For the text-containing cell, return its midpoint in (x, y) coordinate format. 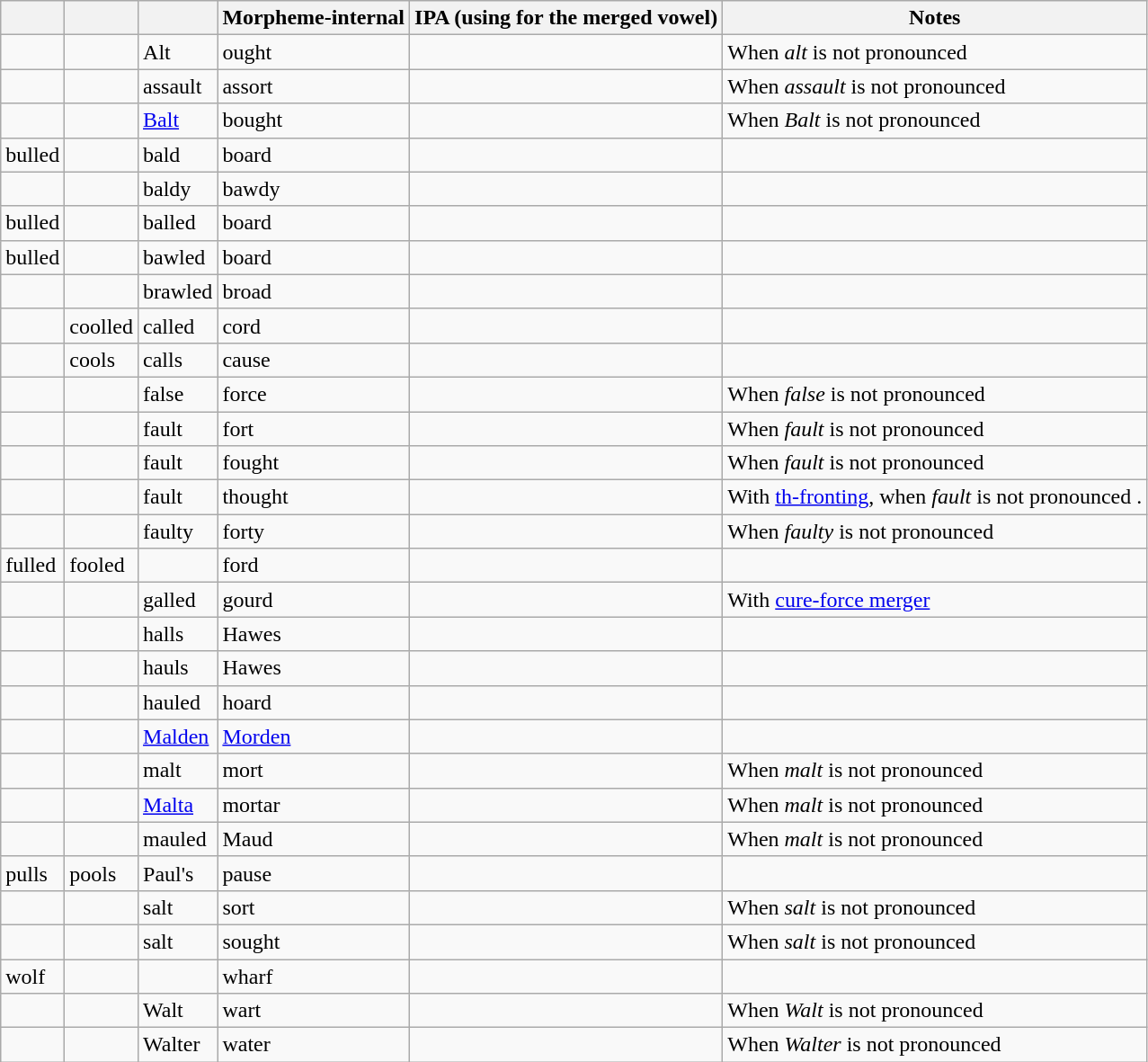
called (178, 326)
ford (314, 566)
sought (314, 942)
Walter (178, 1045)
When false is not pronounced (935, 394)
fooled (102, 566)
forty (314, 531)
bought (314, 120)
Malta (178, 805)
galled (178, 600)
Maud (314, 839)
pools (102, 873)
calls (178, 360)
Morden (314, 736)
brawled (178, 291)
cord (314, 326)
assort (314, 86)
With cure-force merger (935, 600)
mauled (178, 839)
wharf (314, 976)
fulled (32, 566)
fort (314, 429)
Malden (178, 736)
thought (314, 497)
mortar (314, 805)
hoard (314, 702)
When Walt is not pronounced (935, 1011)
bald (178, 155)
Walt (178, 1011)
ought (314, 52)
malt (178, 771)
coolled (102, 326)
faulty (178, 531)
Balt (178, 120)
sort (314, 907)
wolf (32, 976)
bawdy (314, 189)
Morpheme-internal (314, 18)
cause (314, 360)
With th-fronting, when fault is not pronounced . (935, 497)
mort (314, 771)
When Balt is not pronounced (935, 120)
pulls (32, 873)
assault (178, 86)
baldy (178, 189)
gourd (314, 600)
bawled (178, 257)
fought (314, 463)
IPA (using for the merged vowel) (566, 18)
When assault is not pronounced (935, 86)
hauls (178, 668)
halls (178, 634)
When faulty is not pronounced (935, 531)
false (178, 394)
wart (314, 1011)
Notes (935, 18)
balled (178, 223)
When Walter is not pronounced (935, 1045)
pause (314, 873)
cools (102, 360)
water (314, 1045)
Paul's (178, 873)
force (314, 394)
hauled (178, 702)
broad (314, 291)
Alt (178, 52)
When alt is not pronounced (935, 52)
